Return (X, Y) of the center of cell containing provided text 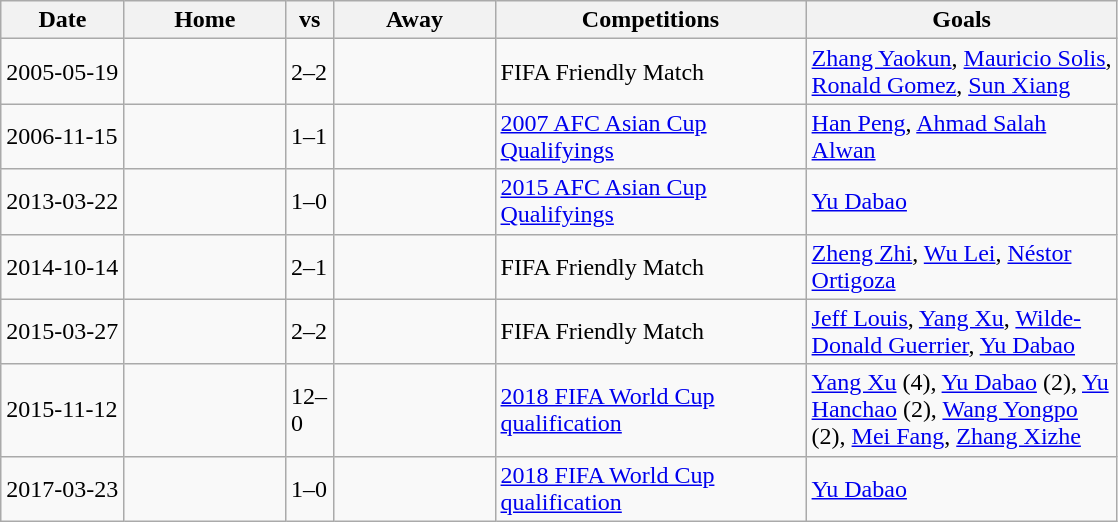
Date (63, 20)
2013-03-22 (63, 202)
vs (310, 20)
2015-11-12 (63, 410)
Yang Xu (4), Yu Dabao (2), Yu Hanchao (2), Wang Yongpo (2), Mei Fang, Zhang Xizhe (962, 410)
2005-05-19 (63, 72)
2006-11-15 (63, 136)
2007 AFC Asian Cup Qualifyings (650, 136)
Han Peng, Ahmad Salah Alwan (962, 136)
2015 AFC Asian Cup Qualifyings (650, 202)
Zheng Zhi, Wu Lei, Néstor Ortigoza (962, 266)
2017-03-23 (63, 488)
12–0 (310, 410)
2015-03-27 (63, 332)
Home (204, 20)
Away (414, 20)
Jeff Louis, Yang Xu, Wilde-Donald Guerrier, Yu Dabao (962, 332)
Competitions (650, 20)
2014-10-14 (63, 266)
1–1 (310, 136)
Zhang Yaokun, Mauricio Solis, Ronald Gomez, Sun Xiang (962, 72)
2–1 (310, 266)
Goals (962, 20)
